Extract the [X, Y] coordinate from the center of the cell holding the provided text.  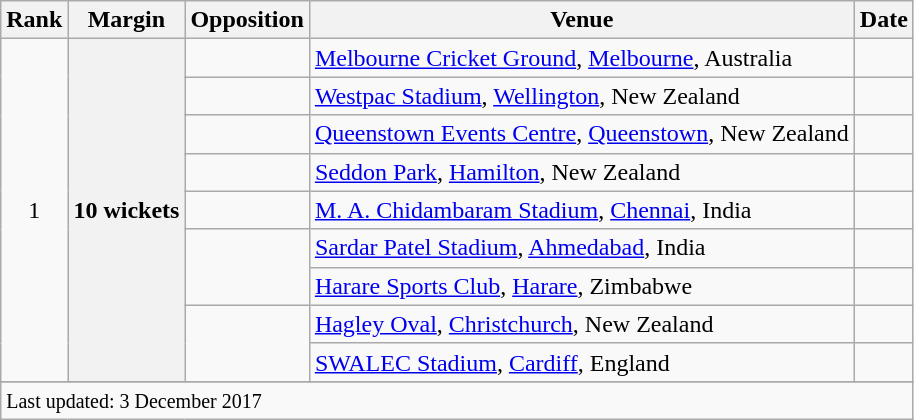
Westpac Stadium, Wellington, New Zealand [582, 96]
Rank [34, 20]
1 [34, 210]
Date [884, 20]
Last updated: 3 December 2017 [458, 400]
Harare Sports Club, Harare, Zimbabwe [582, 286]
Venue [582, 20]
Opposition [247, 20]
Sardar Patel Stadium, Ahmedabad, India [582, 248]
SWALEC Stadium, Cardiff, England [582, 362]
Margin [126, 20]
Melbourne Cricket Ground, Melbourne, Australia [582, 58]
Queenstown Events Centre, Queenstown, New Zealand [582, 134]
M. A. Chidambaram Stadium, Chennai, India [582, 210]
Hagley Oval, Christchurch, New Zealand [582, 324]
10 wickets [126, 210]
Seddon Park, Hamilton, New Zealand [582, 172]
